For the text-containing cell, return its midpoint in (X, Y) coordinate format. 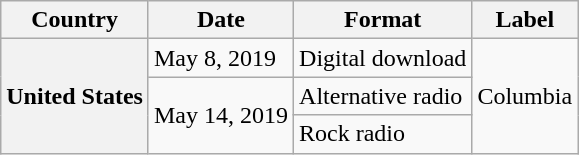
Columbia (525, 96)
Rock radio (383, 134)
Country (75, 20)
Label (525, 20)
Format (383, 20)
Date (220, 20)
Alternative radio (383, 96)
May 8, 2019 (220, 58)
May 14, 2019 (220, 115)
United States (75, 96)
Digital download (383, 58)
